Output the [X, Y] coordinate of the center of the cell containing the given text.  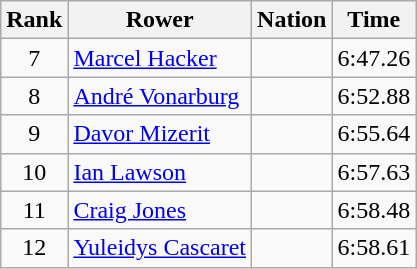
Marcel Hacker [160, 58]
Davor Mizerit [160, 134]
8 [34, 96]
Rank [34, 20]
Nation [292, 20]
6:55.64 [374, 134]
Craig Jones [160, 210]
André Vonarburg [160, 96]
6:57.63 [374, 172]
6:58.48 [374, 210]
12 [34, 248]
Yuleidys Cascaret [160, 248]
6:52.88 [374, 96]
9 [34, 134]
7 [34, 58]
Time [374, 20]
10 [34, 172]
Ian Lawson [160, 172]
6:47.26 [374, 58]
Rower [160, 20]
6:58.61 [374, 248]
11 [34, 210]
